Output the [X, Y] coordinate of the center of the cell containing the given text.  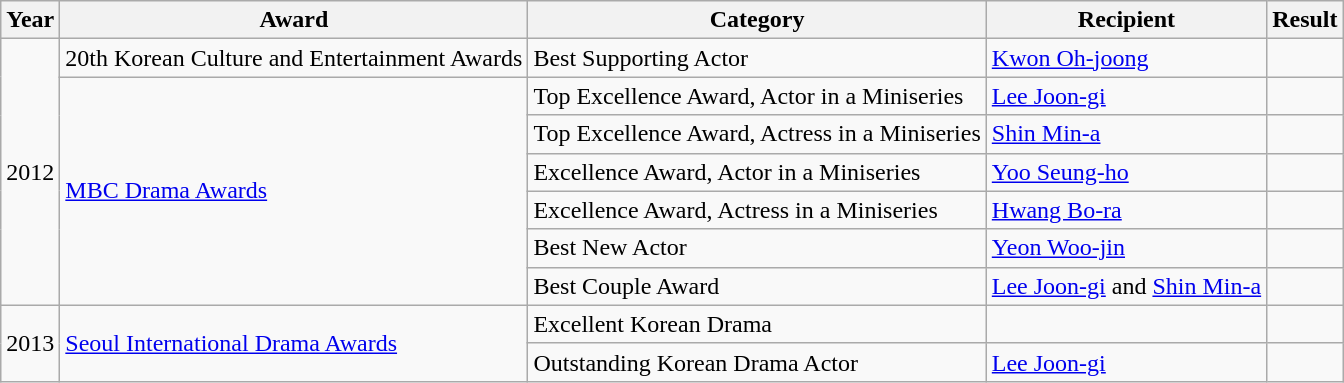
Excellent Korean Drama [757, 324]
Award [294, 20]
2012 [30, 172]
MBC Drama Awards [294, 191]
20th Korean Culture and Entertainment Awards [294, 58]
Excellence Award, Actress in a Miniseries [757, 210]
Kwon Oh-joong [1126, 58]
Yeon Woo-jin [1126, 248]
Outstanding Korean Drama Actor [757, 362]
Year [30, 20]
Yoo Seung-ho [1126, 172]
Excellence Award, Actor in a Miniseries [757, 172]
Top Excellence Award, Actress in a Miniseries [757, 134]
Lee Joon-gi and Shin Min-a [1126, 286]
Hwang Bo-ra [1126, 210]
Best Couple Award [757, 286]
Best New Actor [757, 248]
Category [757, 20]
Recipient [1126, 20]
Top Excellence Award, Actor in a Miniseries [757, 96]
Best Supporting Actor [757, 58]
Result [1305, 20]
2013 [30, 343]
Seoul International Drama Awards [294, 343]
Shin Min-a [1126, 134]
